Provide the [X, Y] coordinate of the cell's center where the given text is located.  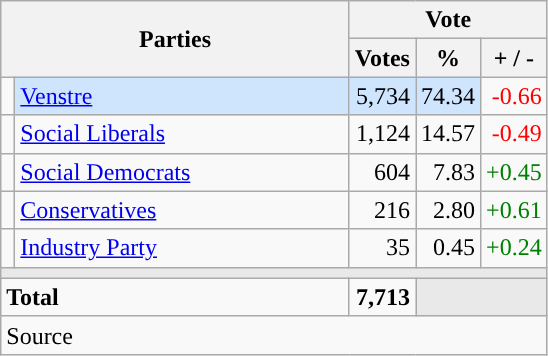
% [448, 58]
2.80 [448, 210]
1,124 [382, 134]
+0.45 [514, 172]
0.45 [448, 248]
+ / - [514, 58]
Industry Party [182, 248]
7,713 [382, 297]
Parties [176, 39]
14.57 [448, 134]
+0.24 [514, 248]
Total [176, 297]
216 [382, 210]
Conservatives [182, 210]
-0.66 [514, 96]
Venstre [182, 96]
-0.49 [514, 134]
5,734 [382, 96]
35 [382, 248]
Source [274, 335]
604 [382, 172]
74.34 [448, 96]
Social Liberals [182, 134]
Vote [448, 20]
Votes [382, 58]
+0.61 [514, 210]
Social Democrats [182, 172]
7.83 [448, 172]
